Detect which cell encompasses the target text, then output its [x, y] center coordinate. 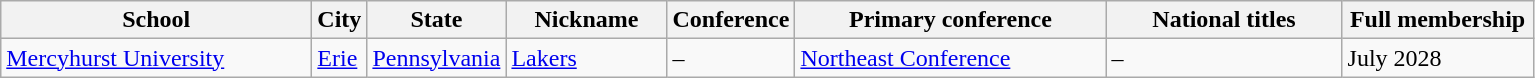
Mercyhurst University [156, 58]
Primary conference [950, 20]
National titles [1224, 20]
State [436, 20]
Conference [731, 20]
Pennsylvania [436, 58]
Lakers [586, 58]
City [340, 20]
Nickname [586, 20]
School [156, 20]
Full membership [1438, 20]
July 2028 [1438, 58]
Northeast Conference [950, 58]
Erie [340, 58]
